Search for the cell housing the specified text and yield its [X, Y] center coordinate. 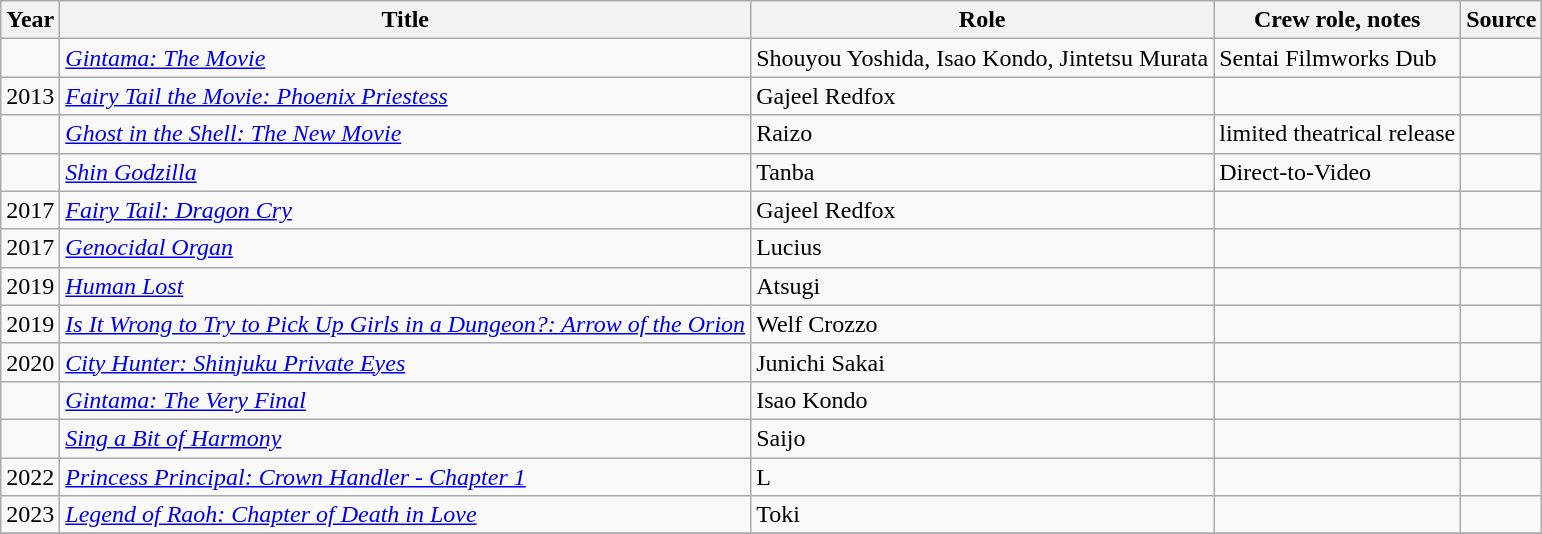
Gintama: The Movie [406, 58]
Tanba [982, 172]
Human Lost [406, 286]
Isao Kondo [982, 400]
Saijo [982, 438]
Genocidal Organ [406, 248]
Fairy Tail: Dragon Cry [406, 210]
limited theatrical release [1338, 134]
Princess Principal: Crown Handler - Chapter 1 [406, 477]
2023 [30, 515]
Toki [982, 515]
Atsugi [982, 286]
Lucius [982, 248]
Ghost in the Shell: The New Movie [406, 134]
Fairy Tail the Movie: Phoenix Priestess [406, 96]
Sing a Bit of Harmony [406, 438]
Shouyou Yoshida, Isao Kondo, Jintetsu Murata [982, 58]
Junichi Sakai [982, 362]
2013 [30, 96]
Welf Crozzo [982, 324]
Gintama: The Very Final [406, 400]
City Hunter: Shinjuku Private Eyes [406, 362]
Source [1502, 20]
2022 [30, 477]
Legend of Raoh: Chapter of Death in Love [406, 515]
Role [982, 20]
Is It Wrong to Try to Pick Up Girls in a Dungeon?: Arrow of the Orion [406, 324]
L [982, 477]
Title [406, 20]
Sentai Filmworks Dub [1338, 58]
Raizo [982, 134]
Shin Godzilla [406, 172]
Crew role, notes [1338, 20]
Direct-to-Video [1338, 172]
2020 [30, 362]
Year [30, 20]
